Output the (X, Y) coordinate of the center of the cell containing the given text.  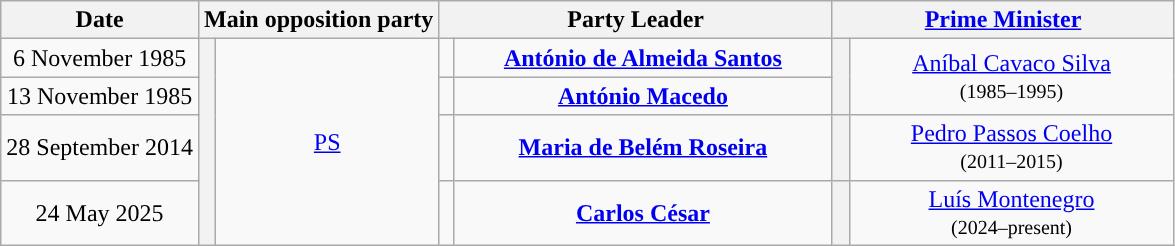
Main opposition party (318, 20)
13 November 1985 (100, 96)
Date (100, 20)
Prime Minister (1002, 20)
6 November 1985 (100, 58)
Luís Montenegro(2024–present) (1012, 212)
Pedro Passos Coelho(2011–2015) (1012, 148)
24 May 2025 (100, 212)
António Macedo (642, 96)
Carlos César (642, 212)
28 September 2014 (100, 148)
Party Leader (636, 20)
António de Almeida Santos (642, 58)
Maria de Belém Roseira (642, 148)
Aníbal Cavaco Silva(1985–1995) (1012, 77)
PS (328, 142)
